Search for the cell housing the specified text and yield its (x, y) center coordinate. 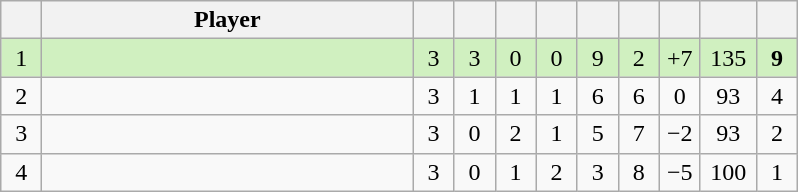
7 (638, 134)
+7 (680, 58)
−2 (680, 134)
100 (728, 172)
Player (228, 20)
8 (638, 172)
135 (728, 58)
5 (598, 134)
−5 (680, 172)
